Scan for the cell matching the given text and deliver its [X, Y] coordinate at center. 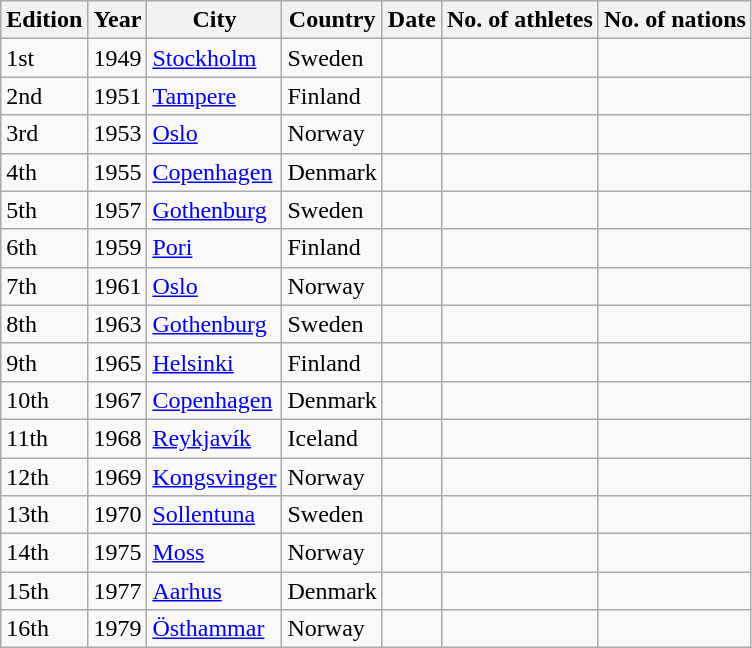
1968 [118, 438]
5th [44, 210]
1955 [118, 172]
10th [44, 400]
3rd [44, 134]
1977 [118, 591]
1967 [118, 400]
14th [44, 553]
City [214, 20]
1975 [118, 553]
1969 [118, 477]
9th [44, 362]
16th [44, 629]
Östhammar [214, 629]
1959 [118, 248]
1970 [118, 515]
Kongsvinger [214, 477]
1963 [118, 324]
1957 [118, 210]
Reykjavík [214, 438]
Moss [214, 553]
Date [412, 20]
1951 [118, 96]
12th [44, 477]
8th [44, 324]
Sollentuna [214, 515]
Aarhus [214, 591]
Pori [214, 248]
Stockholm [214, 58]
Country [332, 20]
Edition [44, 20]
1953 [118, 134]
4th [44, 172]
Helsinki [214, 362]
1st [44, 58]
Year [118, 20]
No. of athletes [520, 20]
No. of nations [674, 20]
11th [44, 438]
Tampere [214, 96]
13th [44, 515]
1965 [118, 362]
1961 [118, 286]
6th [44, 248]
2nd [44, 96]
1949 [118, 58]
1979 [118, 629]
7th [44, 286]
Iceland [332, 438]
15th [44, 591]
